Return (X, Y) of the center of cell containing provided text 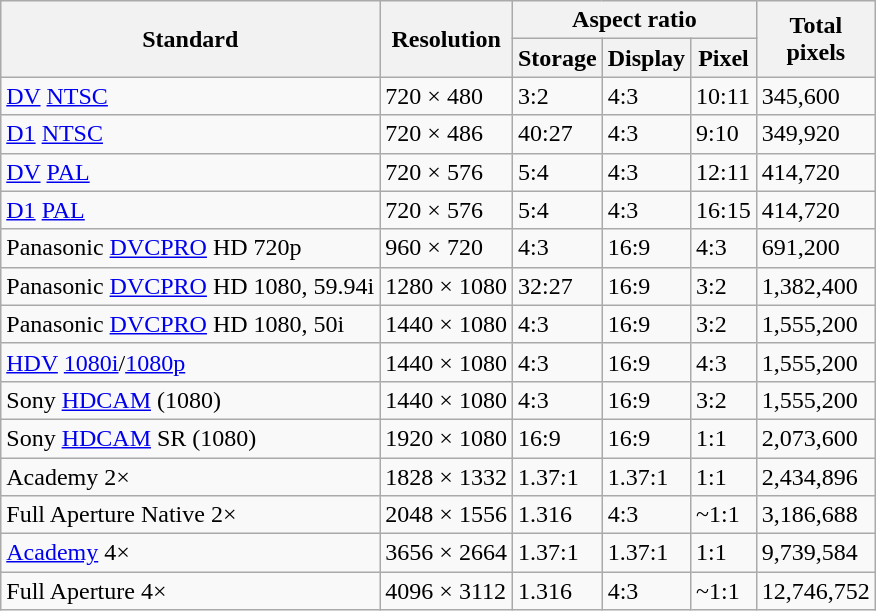
1828 × 1332 (446, 477)
720 × 486 (446, 134)
2048 × 1556 (446, 515)
12:11 (724, 172)
9,739,584 (816, 553)
Display (646, 58)
3,186,688 (816, 515)
349,920 (816, 134)
4096 × 3112 (446, 591)
DV PAL (190, 172)
12,746,752 (816, 591)
2,073,600 (816, 438)
Resolution (446, 39)
Total pixels (816, 39)
720 × 480 (446, 96)
Panasonic DVCPRO HD 1080, 59.94i (190, 286)
9:10 (724, 134)
Full Aperture 4× (190, 591)
D1 PAL (190, 210)
Sony HDCAM (1080) (190, 400)
Panasonic DVCPRO HD 720p (190, 248)
960 × 720 (446, 248)
1920 × 1080 (446, 438)
40:27 (557, 134)
Full Aperture Native 2× (190, 515)
1280 × 1080 (446, 286)
691,200 (816, 248)
HDV 1080i/1080p (190, 362)
Storage (557, 58)
Sony HDCAM SR (1080) (190, 438)
10:11 (724, 96)
1,382,400 (816, 286)
DV NTSC (190, 96)
Panasonic DVCPRO HD 1080, 50i (190, 324)
Academy 4× (190, 553)
345,600 (816, 96)
32:27 (557, 286)
Pixel (724, 58)
Standard (190, 39)
2,434,896 (816, 477)
3656 × 2664 (446, 553)
16:15 (724, 210)
Academy 2× (190, 477)
D1 NTSC (190, 134)
Aspect ratio (634, 20)
